Scan for the cell matching the given text and deliver its (x, y) coordinate at center. 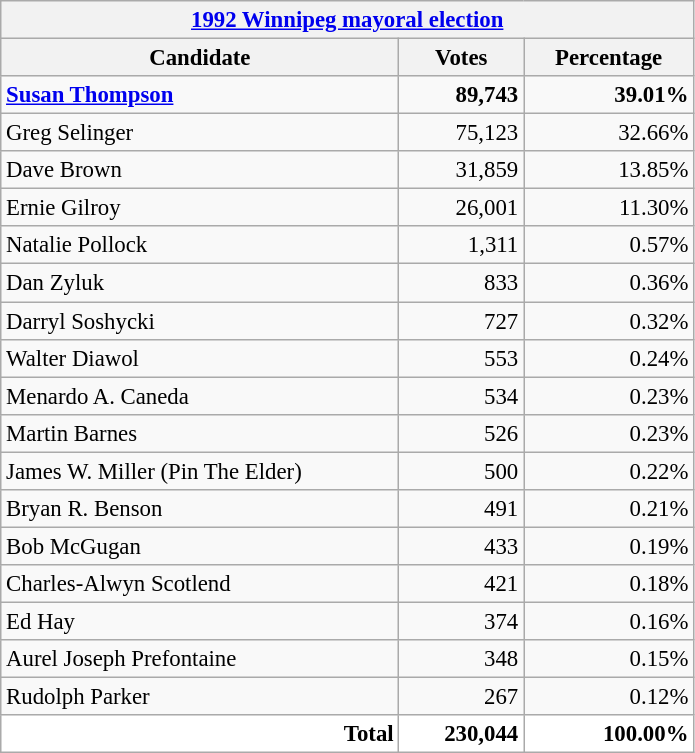
833 (462, 283)
Rudolph Parker (200, 697)
31,859 (462, 170)
Susan Thompson (200, 95)
0.57% (609, 245)
Votes (462, 58)
James W. Miller (Pin The Elder) (200, 471)
Dave Brown (200, 170)
Bob McGugan (200, 546)
Walter Diawol (200, 358)
Dan Zyluk (200, 283)
491 (462, 509)
0.21% (609, 509)
Darryl Soshycki (200, 321)
32.66% (609, 133)
Menardo A. Caneda (200, 396)
39.01% (609, 95)
Total (200, 734)
433 (462, 546)
727 (462, 321)
Candidate (200, 58)
Natalie Pollock (200, 245)
348 (462, 659)
526 (462, 433)
Ed Hay (200, 621)
267 (462, 697)
553 (462, 358)
Martin Barnes (200, 433)
534 (462, 396)
89,743 (462, 95)
230,044 (462, 734)
13.85% (609, 170)
0.22% (609, 471)
Percentage (609, 58)
Greg Selinger (200, 133)
0.16% (609, 621)
26,001 (462, 208)
0.24% (609, 358)
Charles-Alwyn Scotlend (200, 584)
421 (462, 584)
0.36% (609, 283)
Bryan R. Benson (200, 509)
0.18% (609, 584)
11.30% (609, 208)
1,311 (462, 245)
75,123 (462, 133)
1992 Winnipeg mayoral election (348, 20)
500 (462, 471)
374 (462, 621)
Aurel Joseph Prefontaine (200, 659)
100.00% (609, 734)
0.12% (609, 697)
Ernie Gilroy (200, 208)
0.15% (609, 659)
0.19% (609, 546)
0.32% (609, 321)
